Find where the given text appears and provide that cell's center as [x, y] coordinate. 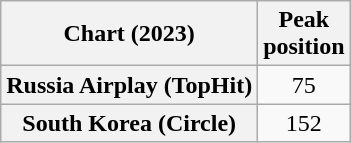
Russia Airplay (TopHit) [130, 85]
75 [304, 85]
152 [304, 123]
Peakposition [304, 34]
Chart (2023) [130, 34]
South Korea (Circle) [130, 123]
